Find where the given text appears and provide that cell's center as (X, Y) coordinate. 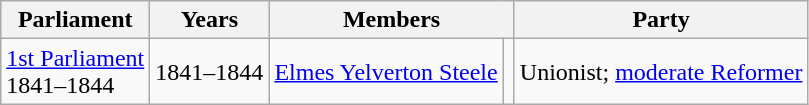
Members (392, 20)
Elmes Yelverton Steele (386, 72)
1st Parliament1841–1844 (76, 72)
1841–1844 (210, 72)
Unionist; moderate Reformer (661, 72)
Parliament (76, 20)
Years (210, 20)
Party (661, 20)
